Output the (X, Y) coordinate of the center of the cell containing the given text.  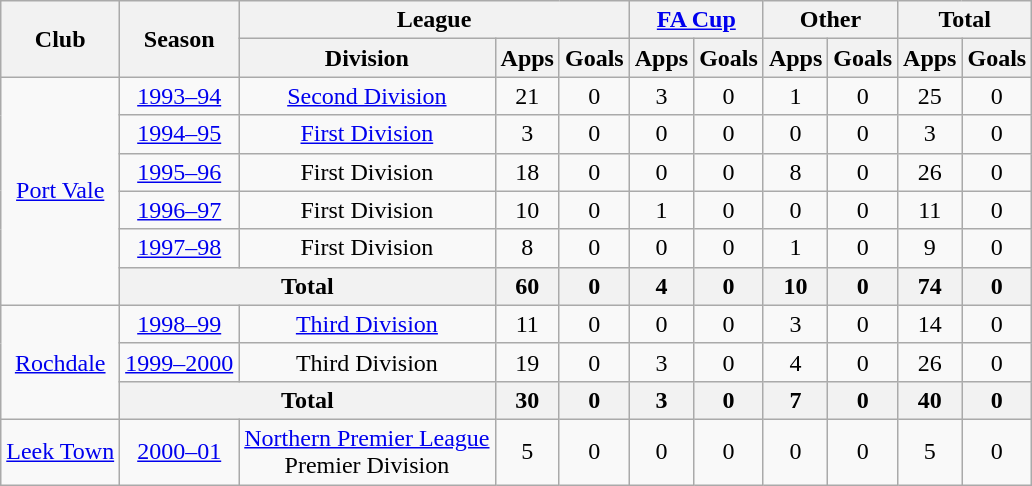
14 (930, 324)
1995–96 (180, 172)
Leek Town (60, 452)
Season (180, 39)
1994–95 (180, 134)
Port Vale (60, 191)
21 (527, 96)
19 (527, 362)
7 (795, 400)
60 (527, 286)
Rochdale (60, 362)
30 (527, 400)
18 (527, 172)
2000–01 (180, 452)
Other (830, 20)
FA Cup (696, 20)
1993–94 (180, 96)
9 (930, 248)
74 (930, 286)
1996–97 (180, 210)
Second Division (367, 96)
40 (930, 400)
1997–98 (180, 248)
1998–99 (180, 324)
League (434, 20)
1999–2000 (180, 362)
Division (367, 58)
Northern Premier LeaguePremier Division (367, 452)
Club (60, 39)
25 (930, 96)
